Detect which cell encompasses the target text, then output its (X, Y) center coordinate. 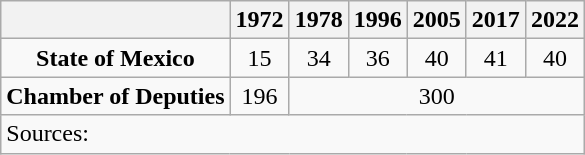
Chamber of Deputies (116, 96)
1972 (260, 20)
State of Mexico (116, 58)
36 (378, 58)
2022 (554, 20)
2005 (436, 20)
2017 (496, 20)
15 (260, 58)
34 (318, 58)
1996 (378, 20)
300 (436, 96)
Sources: (293, 134)
1978 (318, 20)
196 (260, 96)
41 (496, 58)
